Scan for the cell matching the given text and deliver its [X, Y] coordinate at center. 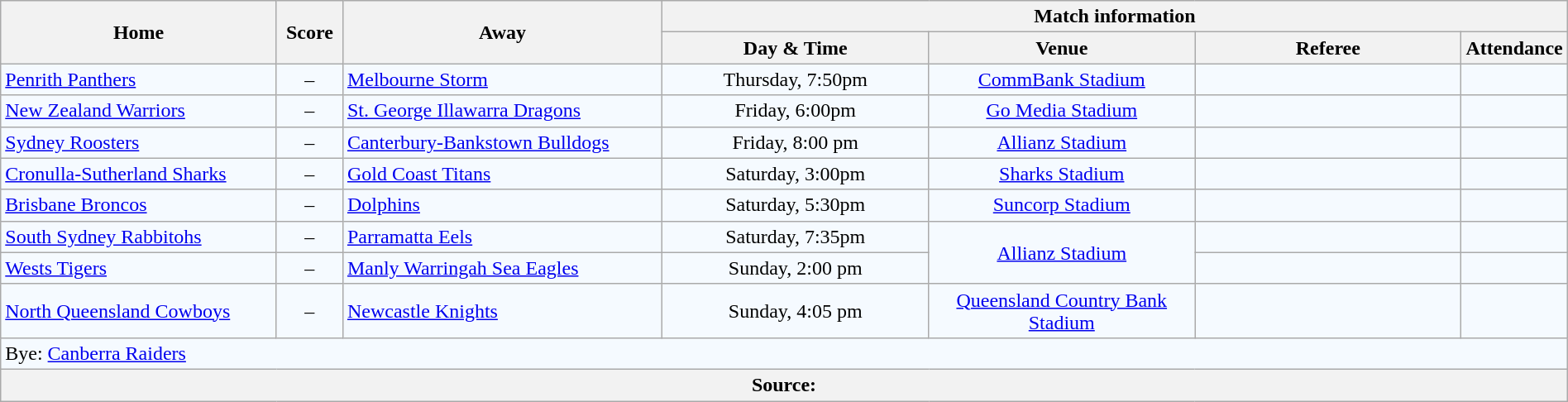
Saturday, 7:35pm [796, 237]
Parramatta Eels [502, 237]
Home [139, 32]
Dolphins [502, 205]
St. George Illawarra Dragons [502, 111]
Sunday, 4:05 pm [796, 311]
CommBank Stadium [1062, 79]
Wests Tigers [139, 268]
Penrith Panthers [139, 79]
Attendance [1514, 48]
Friday, 6:00pm [796, 111]
Sunday, 2:00 pm [796, 268]
Canterbury-Bankstown Bulldogs [502, 142]
Friday, 8:00 pm [796, 142]
Venue [1062, 48]
Score [309, 32]
Melbourne Storm [502, 79]
New Zealand Warriors [139, 111]
Cronulla-Sutherland Sharks [139, 174]
North Queensland Cowboys [139, 311]
Match information [1115, 17]
South Sydney Rabbitohs [139, 237]
Day & Time [796, 48]
Gold Coast Titans [502, 174]
Saturday, 3:00pm [796, 174]
Bye: Canberra Raiders [784, 353]
Manly Warringah Sea Eagles [502, 268]
Saturday, 5:30pm [796, 205]
Away [502, 32]
Sydney Roosters [139, 142]
Brisbane Broncos [139, 205]
Newcastle Knights [502, 311]
Go Media Stadium [1062, 111]
Queensland Country Bank Stadium [1062, 311]
Thursday, 7:50pm [796, 79]
Suncorp Stadium [1062, 205]
Referee [1328, 48]
Source: [784, 385]
Sharks Stadium [1062, 174]
